Determine the (x, y) coordinate at the center of the cell enclosing the given text.  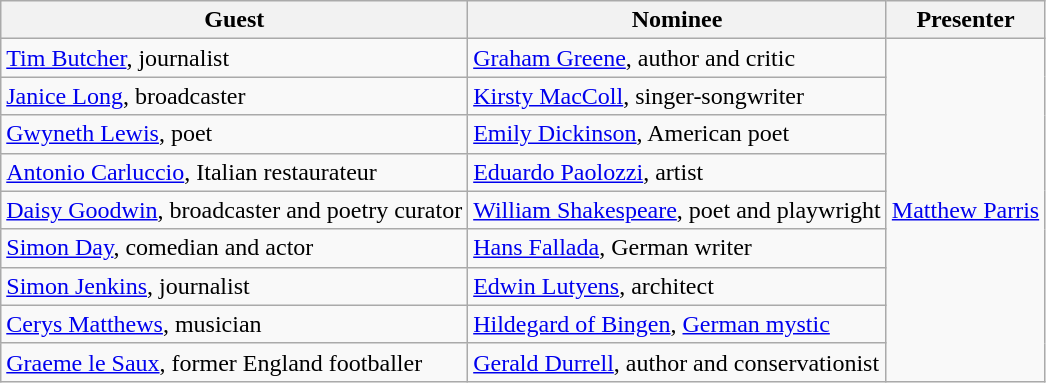
Tim Butcher, journalist (234, 58)
Hildegard of Bingen, German mystic (678, 324)
Gerald Durrell, author and conservationist (678, 362)
Simon Day, comedian and actor (234, 248)
Edwin Lutyens, architect (678, 286)
Presenter (965, 20)
Simon Jenkins, journalist (234, 286)
Graham Greene, author and critic (678, 58)
Matthew Parris (965, 210)
Eduardo Paolozzi, artist (678, 172)
Emily Dickinson, American poet (678, 134)
Nominee (678, 20)
Antonio Carluccio, Italian restaurateur (234, 172)
Graeme le Saux, former England footballer (234, 362)
Daisy Goodwin, broadcaster and poetry curator (234, 210)
Guest (234, 20)
Hans Fallada, German writer (678, 248)
Cerys Matthews, musician (234, 324)
William Shakespeare, poet and playwright (678, 210)
Kirsty MacColl, singer-songwriter (678, 96)
Janice Long, broadcaster (234, 96)
Gwyneth Lewis, poet (234, 134)
